Pinpoint the cell where the given text exists, returning its [x, y] midpoint coordinate. 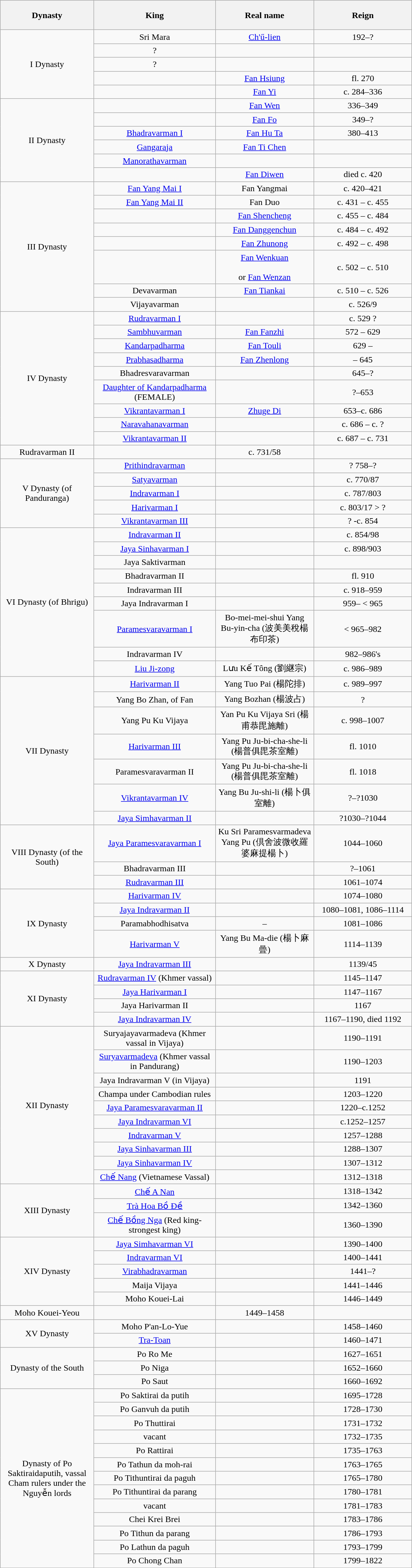
1765–1780 [363, 1478]
Paramabhodhisatva [155, 923]
c. 420–421 [363, 188]
Harivarman I [155, 507]
Manorathavarman [155, 161]
Po Ro Me [155, 1354]
VII Dynasty [47, 751]
Fan Yang Mai II [155, 202]
Yan Pu Ku Vijaya Sri (楊甫恭毘施離) [265, 721]
c. 770/87 [363, 479]
1191 [363, 1080]
1735–1763 [363, 1450]
c. 686 – c. ? [363, 424]
Fan Hu Ta [265, 133]
II Dynasty [47, 140]
Vijayavarman [155, 304]
Champa under Cambodian rules [155, 1094]
Paramesvaravarman I [155, 629]
Bhadravarman I [155, 133]
Devavarman [155, 290]
c.1252–1257 [363, 1122]
Vikrantavarman I [155, 411]
1793–1799 [363, 1547]
1449–1458 [265, 1313]
Virabhadravarman [155, 1271]
Po Niga [155, 1368]
Jaya Indravarman IV [155, 1019]
Fan Tiankai [265, 290]
fl. 270 [363, 78]
572 – 629 [363, 332]
1203–1220 [363, 1094]
c. 898/903 [363, 549]
1660–1692 [363, 1382]
1390–1400 [363, 1244]
fl. 1018 [363, 772]
I Dynasty [47, 64]
Moho P'an-Lo-Yue [155, 1326]
Po Saut [155, 1382]
Fan Fanzhi [265, 332]
XIII Dynasty [47, 1211]
Po Lathun da paguh [155, 1547]
1312–1318 [363, 1177]
< 965–982 [363, 629]
1446–1449 [363, 1299]
1781–1783 [363, 1506]
380–413 [363, 133]
IX Dynasty [47, 923]
1763–1765 [363, 1464]
Yang Pu Ku Vijaya [155, 721]
Bhadresvaravarman [155, 373]
Dynasty of Po Saktiraidaputih, vassal Cham rulers under the Nguyễn lords [47, 1478]
Liu Ji-zong [155, 668]
Suryajayavarmadeva (Khmer vassal in Vijaya) [155, 1038]
Zhuge Di [265, 411]
Vikrantavarman IV [155, 798]
1360–1390 [363, 1225]
Jaya Indravarman II [155, 910]
Ku Sri Paramesvarmadeva Yang Pu (倶舍波微收羅婆麻提楊卜) [265, 843]
Fan Wenkuanor Fan Wenzan [265, 267]
Fan Shencheng [265, 216]
IV Dynasty [47, 378]
Fan Touli [265, 346]
Fan Yangmai [265, 188]
1728–1730 [363, 1409]
1458–1460 [363, 1326]
1441–? [363, 1271]
Bo-mei-mei-shui Yang Bu-yin-cha (波美美稅楊布印茶) [265, 629]
1080–1081, 1086–1114 [363, 910]
1627–1651 [363, 1354]
Prithindravarman [155, 466]
Rudravarman I [155, 318]
Rudravarman IV (Khmer vassal) [155, 978]
1799–1822 [363, 1561]
c. 529 ? [363, 318]
Naravahanavarman [155, 424]
1732–1735 [363, 1437]
Chei Krei Brei [155, 1519]
1061–1074 [363, 882]
Gangaraja [155, 147]
– 645 [363, 360]
c. 803/17 > ? [363, 507]
Paramesvaravarman II [155, 772]
1167 [363, 1006]
XI Dynasty [47, 998]
1400–1441 [363, 1258]
Indravarman VI [155, 1258]
c. 986–989 [363, 668]
c. 998–1007 [363, 721]
Jaya Harivarman II [155, 1006]
Fan Hsiung [265, 78]
Fan Zhenlong [265, 360]
King [155, 15]
? 758–? [363, 466]
c. 510 – c. 526 [363, 290]
1288–1307 [363, 1149]
Po Thuttirai [155, 1423]
III Dynasty [47, 246]
Fan Zhunong [265, 243]
Vikrantavarman III [155, 521]
Dynasty [47, 15]
1342–1360 [363, 1206]
Bhadravarman II [155, 576]
Harivarman II [155, 684]
Rudravarman III [155, 882]
1167–1190, died 1192 [363, 1019]
1145–1147 [363, 978]
?–653 [363, 392]
Jaya Paramesvaravarman I [155, 843]
XII Dynasty [47, 1105]
c. 431 – c. 455 [363, 202]
1731–1732 [363, 1423]
Po Ganvuh da putih [155, 1409]
Po Tithuntirai da parang [155, 1492]
1147–1167 [363, 992]
? -c. 854 [363, 521]
982–986's [363, 654]
Po Tathun da moh-rai [155, 1464]
c. 455 – c. 484 [363, 216]
Yang Bu Ma-die (楊卜麻 曡) [265, 944]
1307–1312 [363, 1163]
349–? [363, 120]
1257–1288 [363, 1135]
Fan Ti Chen [265, 147]
VI Dynasty (of Bhrigu) [47, 602]
Po Chong Chan [155, 1561]
Fan Fo [265, 120]
Moho Kouei-Lai [155, 1299]
Fan Diwen [265, 175]
Maija Vijaya [155, 1285]
Indravarman III [155, 590]
1786–1793 [363, 1533]
Harivarman IV [155, 896]
Yang Bo Zhan, of Fan [155, 700]
1695–1728 [363, 1395]
Moho Kouei-Yeou [47, 1313]
1318–1342 [363, 1191]
Indravarman V [155, 1135]
Dynasty of the South [47, 1368]
Fan Wen [265, 106]
Rudravarman II [47, 452]
c. 492 – c. 498 [363, 243]
Chế Nang (Vietnamese Vassal) [155, 1177]
Chế Bồng Nga (Red king-strongest king) [155, 1225]
Chế A Nan [155, 1191]
Indravarman I [155, 493]
XIV Dynasty [47, 1271]
Kandarpadharma [155, 346]
Yang Bu Ju-shi-li (楊卜俱室離) [265, 798]
VIII Dynasty (of the South) [47, 857]
Vikrantavarman II [155, 438]
Jaya Saktivarman [155, 562]
653–c. 686 [363, 411]
629 – [363, 346]
1190–1191 [363, 1038]
c. 484 – c. 492 [363, 230]
Jaya Indravarman I [155, 604]
Daughter of Kandarpadharma (FEMALE) [155, 392]
Jaya Indravarman V (in Vijaya) [155, 1080]
Jaya Indravarman III [155, 964]
fl. 1010 [363, 747]
?–1061 [363, 868]
Harivarman V [155, 944]
Satyavarman [155, 479]
Jaya Simhavarman II [155, 818]
1780–1781 [363, 1492]
Fan Danggenchun [265, 230]
Reign [363, 15]
Jaya Sinhavarman IV [155, 1163]
X Dynasty [47, 964]
c. 918–959 [363, 590]
1220–c.1252 [363, 1108]
Jaya Sinhavarman I [155, 549]
1044–1060 [363, 843]
c. 854/98 [363, 534]
1139/45 [363, 964]
c. 989–997 [363, 684]
Indravarman II [155, 534]
1441–1446 [363, 1285]
1114–1139 [363, 944]
Po Saktirai da putih [155, 1395]
Ch'ű-lien [265, 37]
1460–1471 [363, 1340]
1190–1203 [363, 1062]
Fan Yang Mai I [155, 188]
Fan Duo [265, 202]
Bhadravarman III [155, 868]
?–?1030 [363, 798]
?1030–?1044 [363, 818]
Tra-Toan [155, 1340]
V Dynasty (of Panduranga) [47, 493]
c. 284–336 [363, 92]
Jaya Simhavarman VI [155, 1244]
Po Tithuntirai da paguh [155, 1478]
died c. 420 [363, 175]
Trà Hoa Bồ Đề [155, 1206]
1081–1086 [363, 923]
Yang Bozhan (楊波占) [265, 700]
Po Rattirai [155, 1450]
Jaya Sinhavarman III [155, 1149]
Jaya Harivarman I [155, 992]
Lưu Kế Tông (劉継宗) [265, 668]
1783–1786 [363, 1519]
959– < 965 [363, 604]
– [265, 923]
Fan Yi [265, 92]
XV Dynasty [47, 1333]
Jaya Paramesvaravarman II [155, 1108]
c. 526/9 [363, 304]
Prabhasadharma [155, 360]
645–? [363, 373]
c. 502 – c. 510 [363, 267]
192–? [363, 37]
1074–1080 [363, 896]
336–349 [363, 106]
c. 687 – c. 731 [363, 438]
Sri Mara [155, 37]
Sambhuvarman [155, 332]
Yang Tuo Pai (楊陀排) [265, 684]
Suryavarmadeva (Khmer vassal in Pandurang) [155, 1062]
Po Tithun da parang [155, 1533]
Harivarman III [155, 747]
c. 731/58 [265, 452]
Jaya Indravarman VI [155, 1122]
Real name [265, 15]
fl. 910 [363, 576]
c. 787/803 [363, 493]
1652–1660 [363, 1368]
Indravarman IV [155, 654]
